Provide the (X, Y) coordinate of the cell's center where the given text is located.  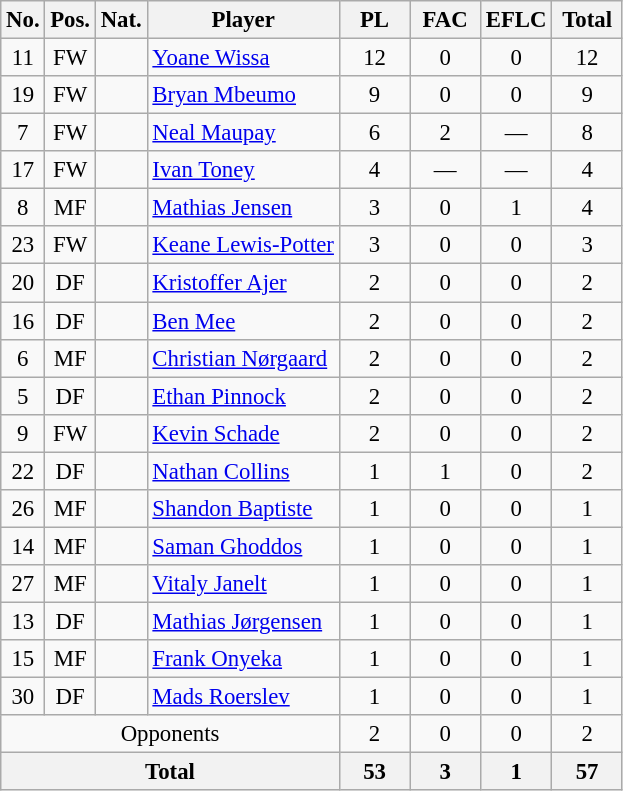
16 (23, 321)
Yoane Wissa (243, 58)
Ben Mee (243, 321)
Mads Roerslev (243, 697)
FAC (446, 20)
13 (23, 621)
7 (23, 133)
27 (23, 584)
Ethan Pinnock (243, 396)
53 (374, 772)
Frank Onyeka (243, 659)
22 (23, 471)
Saman Ghoddos (243, 546)
26 (23, 509)
20 (23, 283)
PL (374, 20)
19 (23, 95)
Neal Maupay (243, 133)
Mathias Jørgensen (243, 621)
5 (23, 396)
Ivan Toney (243, 170)
Shandon Baptiste (243, 509)
Pos. (70, 20)
30 (23, 697)
Player (243, 20)
Vitaly Janelt (243, 584)
Christian Nørgaard (243, 358)
Kevin Schade (243, 433)
23 (23, 245)
15 (23, 659)
Nathan Collins (243, 471)
11 (23, 58)
Mathias Jensen (243, 208)
Kristoffer Ajer (243, 283)
EFLC (516, 20)
Bryan Mbeumo (243, 95)
Opponents (170, 734)
No. (23, 20)
Keane Lewis-Potter (243, 245)
14 (23, 546)
57 (588, 772)
17 (23, 170)
Nat. (121, 20)
